Extract the [x, y] coordinate from the center of the cell holding the provided text.  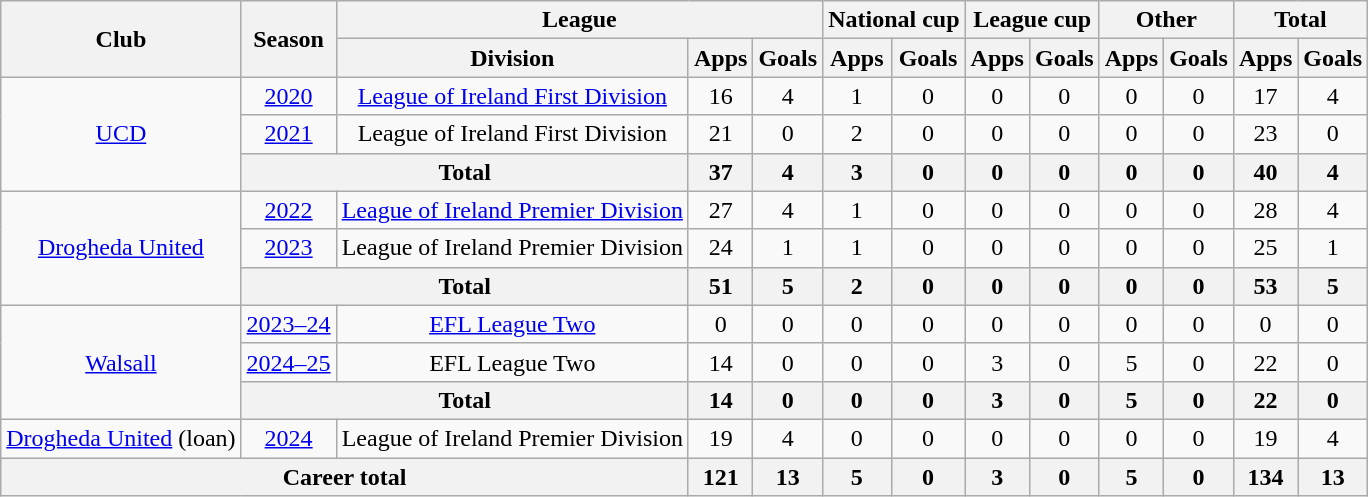
2020 [288, 96]
2024–25 [288, 362]
25 [1265, 248]
27 [720, 210]
Season [288, 39]
League [579, 20]
Other [1166, 20]
Division [512, 58]
51 [720, 286]
53 [1265, 286]
Career total [345, 477]
40 [1265, 172]
Club [121, 39]
28 [1265, 210]
21 [720, 134]
24 [720, 248]
Walsall [121, 362]
2022 [288, 210]
National cup [894, 20]
Drogheda United (loan) [121, 438]
23 [1265, 134]
121 [720, 477]
2023–24 [288, 324]
League cup [1032, 20]
2023 [288, 248]
37 [720, 172]
2021 [288, 134]
UCD [121, 134]
134 [1265, 477]
2024 [288, 438]
16 [720, 96]
17 [1265, 96]
Drogheda United [121, 248]
